Return the (X, Y) coordinate for the center point of the cell that contains the specified text.  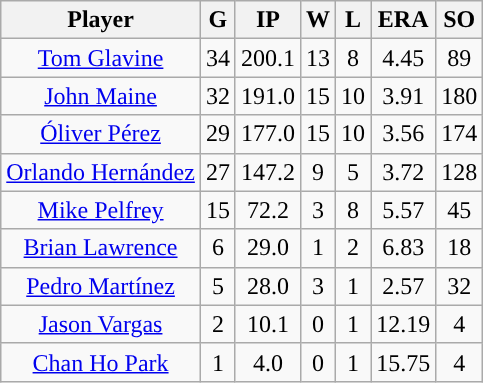
G (218, 20)
27 (218, 172)
72.2 (268, 210)
4.45 (404, 58)
12.19 (404, 324)
177.0 (268, 134)
10.1 (268, 324)
ERA (404, 20)
2.57 (404, 286)
13 (318, 58)
John Maine (101, 96)
34 (218, 58)
15.75 (404, 362)
89 (460, 58)
200.1 (268, 58)
Mike Pelfrey (101, 210)
SO (460, 20)
147.2 (268, 172)
Chan Ho Park (101, 362)
18 (460, 248)
29.0 (268, 248)
Player (101, 20)
6.83 (404, 248)
191.0 (268, 96)
3.72 (404, 172)
9 (318, 172)
45 (460, 210)
Óliver Pérez (101, 134)
29 (218, 134)
3.91 (404, 96)
5.57 (404, 210)
174 (460, 134)
W (318, 20)
Tom Glavine (101, 58)
4.0 (268, 362)
6 (218, 248)
IP (268, 20)
Brian Lawrence (101, 248)
Orlando Hernández (101, 172)
Jason Vargas (101, 324)
128 (460, 172)
180 (460, 96)
L (354, 20)
3.56 (404, 134)
28.0 (268, 286)
Pedro Martínez (101, 286)
